For the text-containing cell, return its midpoint in [X, Y] coordinate format. 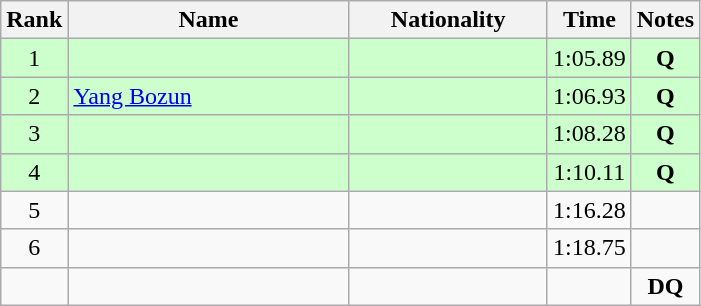
Time [589, 20]
Notes [665, 20]
1:18.75 [589, 248]
DQ [665, 286]
1:06.93 [589, 96]
Rank [34, 20]
Nationality [448, 20]
1:08.28 [589, 134]
4 [34, 172]
1:05.89 [589, 58]
6 [34, 248]
Yang Bozun [208, 96]
1 [34, 58]
3 [34, 134]
5 [34, 210]
2 [34, 96]
1:10.11 [589, 172]
Name [208, 20]
1:16.28 [589, 210]
